Return the [X, Y] coordinate for the center point of the cell that contains the specified text.  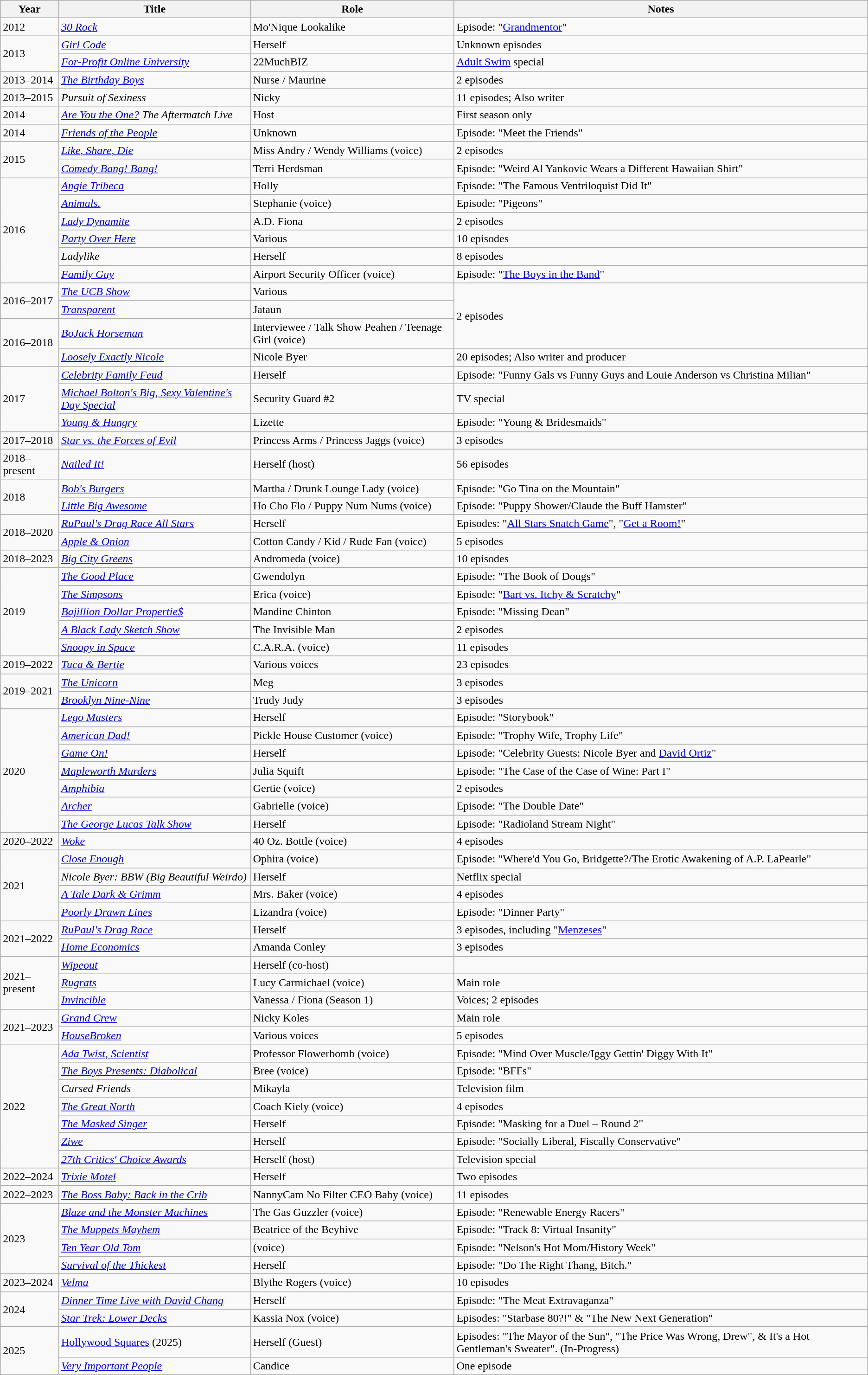
The Simpsons [154, 594]
Episode: "Missing Dean" [661, 612]
Episode: "The Famous Ventriloquist Did It" [661, 186]
Julia Squift [352, 771]
Close Enough [154, 859]
Mandine Chinton [352, 612]
Velma [154, 1283]
Vanessa / Fiona (Season 1) [352, 1000]
Party Over Here [154, 239]
Grand Crew [154, 1018]
The Boss Baby: Back in the Crib [154, 1195]
The Birthday Boys [154, 80]
Episode: "Where'd You Go, Bridgette?/The Erotic Awakening of A.P. LaPearle" [661, 859]
Episode: "Go Tina on the Mountain" [661, 488]
Erica (voice) [352, 594]
Ho Cho Flo / Puppy Num Nums (voice) [352, 506]
56 episodes [661, 464]
Family Guy [154, 274]
One episode [661, 1366]
2021–present [30, 983]
The UCB Show [154, 292]
Episode: "Do The Right Thang, Bitch." [661, 1265]
Episodes: "Starbase 80?!" & "The New Next Generation" [661, 1318]
Woke [154, 842]
2020 [30, 771]
Host [352, 115]
Martha / Drunk Lounge Lady (voice) [352, 488]
(voice) [352, 1247]
3 episodes, including "Menzeses" [661, 930]
Episode: "Dinner Party" [661, 912]
Episode: "The Boys in the Band" [661, 274]
Beatrice of the Beyhive [352, 1230]
Title [154, 9]
27th Critics' Choice Awards [154, 1159]
Ten Year Old Tom [154, 1247]
2018–2020 [30, 532]
Gabrielle (voice) [352, 806]
Very Important People [154, 1366]
Animals. [154, 203]
Episode: "Weird Al Yankovic Wears a Different Hawaiian Shirt" [661, 168]
Role [352, 9]
Episode: "The Book of Dougs" [661, 577]
Snoopy in Space [154, 647]
Bajillion Dollar Propertie$ [154, 612]
Cotton Candy / Kid / Rude Fan (voice) [352, 541]
2022–2023 [30, 1195]
40 Oz. Bottle (voice) [352, 842]
TV special [661, 399]
Mo'Nique Lookalike [352, 27]
Lady Dynamite [154, 221]
Celebrity Family Feud [154, 375]
Netflix special [661, 877]
2018–present [30, 464]
The Invisible Man [352, 630]
2023 [30, 1239]
Hollywood Squares (2025) [154, 1342]
Like, Share, Die [154, 150]
11 episodes; Also writer [661, 97]
Episode: "Young & Bridesmaids" [661, 423]
American Dad! [154, 735]
Nicky Koles [352, 1018]
2017 [30, 399]
22MuchBIZ [352, 62]
Unknown [352, 133]
Episode: "Masking for a Duel – Round 2" [661, 1124]
Transparent [154, 309]
Archer [154, 806]
Television film [661, 1088]
Blythe Rogers (voice) [352, 1283]
Invincible [154, 1000]
Episode: "Celebrity Guests: Nicole Byer and David Ortiz" [661, 753]
A Black Lady Sketch Show [154, 630]
Mapleworth Murders [154, 771]
Girl Code [154, 45]
Nicole Byer [352, 357]
Episode: "Mind Over Muscle/Iggy Gettin' Diggy With It" [661, 1053]
2012 [30, 27]
Ladylike [154, 257]
RuPaul's Drag Race All Stars [154, 523]
Episode: "Meet the Friends" [661, 133]
The Gas Guzzler (voice) [352, 1212]
Television special [661, 1159]
Lucy Carmichael (voice) [352, 983]
30 Rock [154, 27]
2013–2015 [30, 97]
Comedy Bang! Bang! [154, 168]
2013 [30, 53]
Episode: "Grandmentor" [661, 27]
2025 [30, 1351]
Nailed It! [154, 464]
Pickle House Customer (voice) [352, 735]
2019–2022 [30, 665]
Blaze and the Monster Machines [154, 1212]
2021 [30, 886]
2023–2024 [30, 1283]
2016 [30, 230]
Episode: "Socially Liberal, Fiscally Conservative" [661, 1142]
Poorly Drawn Lines [154, 912]
Trixie Motel [154, 1177]
Big City Greens [154, 559]
Year [30, 9]
Star vs. the Forces of Evil [154, 440]
Apple & Onion [154, 541]
The Good Place [154, 577]
2024 [30, 1309]
Friends of the People [154, 133]
First season only [661, 115]
Terri Herdsman [352, 168]
Lego Masters [154, 718]
Episode: "Trophy Wife, Trophy Life" [661, 735]
Ophira (voice) [352, 859]
The George Lucas Talk Show [154, 823]
Game On! [154, 753]
Herself (Guest) [352, 1342]
Angie Tribeca [154, 186]
Cursed Friends [154, 1088]
Brooklyn Nine-Nine [154, 700]
8 episodes [661, 257]
Jataun [352, 309]
Episode: "Storybook" [661, 718]
Mikayla [352, 1088]
Dinner Time Live with David Chang [154, 1300]
2018 [30, 497]
Unknown episodes [661, 45]
Ziwe [154, 1142]
Michael Bolton's Big, Sexy Valentine's Day Special [154, 399]
Airport Security Officer (voice) [352, 274]
Young & Hungry [154, 423]
23 episodes [661, 665]
Voices; 2 episodes [661, 1000]
2016–2017 [30, 301]
Episode: "Renewable Energy Racers" [661, 1212]
The Masked Singer [154, 1124]
Episode: "Bart vs. Itchy & Scratchy" [661, 594]
Episodes: "The Mayor of the Sun", "The Price Was Wrong, Drew", & It's a Hot Gentleman's Sweater". (In-Progress) [661, 1342]
Two episodes [661, 1177]
Wipeout [154, 965]
HouseBroken [154, 1035]
The Great North [154, 1106]
NannyCam No Filter CEO Baby (voice) [352, 1195]
2022 [30, 1106]
Stephanie (voice) [352, 203]
For-Profit Online University [154, 62]
Lizandra (voice) [352, 912]
BoJack Horseman [154, 333]
Episode: "BFFs" [661, 1071]
Candice [352, 1366]
Adult Swim special [661, 62]
2013–2014 [30, 80]
2019–2021 [30, 691]
2018–2023 [30, 559]
Pursuit of Sexiness [154, 97]
Gwendolyn [352, 577]
20 episodes; Also writer and producer [661, 357]
2019 [30, 612]
Nurse / Maurine [352, 80]
Episode: "Funny Gals vs Funny Guys and Louie Anderson vs Christina Milian" [661, 375]
Ada Twist, Scientist [154, 1053]
Bob's Burgers [154, 488]
Tuca & Bertie [154, 665]
2016–2018 [30, 342]
Interviewee / Talk Show Peahen / Teenage Girl (voice) [352, 333]
C.A.R.A. (voice) [352, 647]
Amanda Conley [352, 947]
Coach Kiely (voice) [352, 1106]
Holly [352, 186]
Rugrats [154, 983]
Lizette [352, 423]
2021–2023 [30, 1027]
Episode: "The Meat Extravaganza" [661, 1300]
A.D. Fiona [352, 221]
Survival of the Thickest [154, 1265]
Little Big Awesome [154, 506]
Princess Arms / Princess Jaggs (voice) [352, 440]
2022–2024 [30, 1177]
Episode: "Pigeons" [661, 203]
Episode: "Radioland Stream Night" [661, 823]
Star Trek: Lower Decks [154, 1318]
Miss Andry / Wendy Williams (voice) [352, 150]
Episode: "The Case of the Case of Wine: Part I" [661, 771]
2015 [30, 159]
The Muppets Mayhem [154, 1230]
The Unicorn [154, 682]
Trudy Judy [352, 700]
Episode: "Puppy Shower/Claude the Buff Hamster" [661, 506]
Professor Flowerbomb (voice) [352, 1053]
Meg [352, 682]
A Tale Dark & Grimm [154, 894]
Nicky [352, 97]
Andromeda (voice) [352, 559]
Bree (voice) [352, 1071]
2017–2018 [30, 440]
Mrs. Baker (voice) [352, 894]
Home Economics [154, 947]
2021–2022 [30, 938]
Nicole Byer: BBW (Big Beautiful Weirdo) [154, 877]
Amphibia [154, 788]
Are You the One? The Aftermatch Live [154, 115]
2020–2022 [30, 842]
Episode: "Track 8: Virtual Insanity" [661, 1230]
RuPaul's Drag Race [154, 930]
Herself (co-host) [352, 965]
Notes [661, 9]
Episode: "The Double Date" [661, 806]
Kassia Nox (voice) [352, 1318]
Security Guard #2 [352, 399]
Gertie (voice) [352, 788]
The Boys Presents: Diabolical [154, 1071]
Episodes: "All Stars Snatch Game", "Get a Room!" [661, 523]
Episode: "Nelson's Hot Mom/History Week" [661, 1247]
Loosely Exactly Nicole [154, 357]
